Scan for the cell matching the given text and deliver its [x, y] coordinate at center. 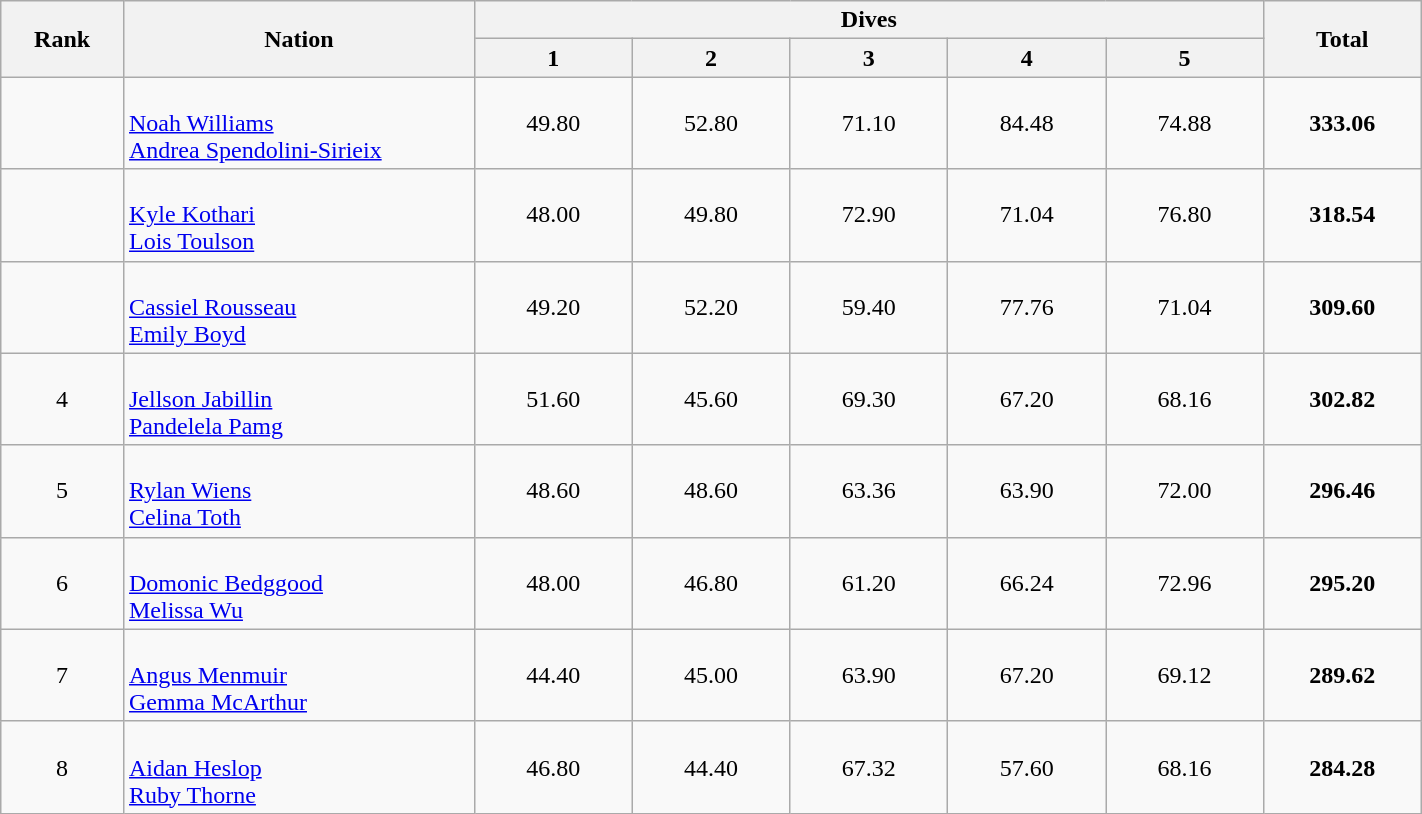
296.46 [1342, 491]
63.36 [869, 491]
7 [62, 675]
6 [62, 583]
Cassiel RousseauEmily Boyd [298, 307]
2 [711, 58]
72.96 [1185, 583]
3 [869, 58]
74.88 [1185, 123]
318.54 [1342, 215]
Rylan WiensCelina Toth [298, 491]
309.60 [1342, 307]
71.10 [869, 123]
Aidan HeslopRuby Thorne [298, 767]
289.62 [1342, 675]
69.12 [1185, 675]
52.80 [711, 123]
61.20 [869, 583]
Domonic BedggoodMelissa Wu [298, 583]
284.28 [1342, 767]
Angus MenmuirGemma McArthur [298, 675]
1 [553, 58]
Nation [298, 39]
57.60 [1027, 767]
Noah WilliamsAndrea Spendolini-Sirieix [298, 123]
76.80 [1185, 215]
8 [62, 767]
302.82 [1342, 399]
66.24 [1027, 583]
45.60 [711, 399]
Rank [62, 39]
295.20 [1342, 583]
67.32 [869, 767]
59.40 [869, 307]
72.00 [1185, 491]
52.20 [711, 307]
333.06 [1342, 123]
Dives [868, 20]
Total [1342, 39]
Kyle Kothari Lois Toulson [298, 215]
72.90 [869, 215]
77.76 [1027, 307]
49.20 [553, 307]
51.60 [553, 399]
45.00 [711, 675]
69.30 [869, 399]
84.48 [1027, 123]
Jellson JabillinPandelela Pamg [298, 399]
